Return the (x, y) coordinate for the center point of the cell that contains the specified text.  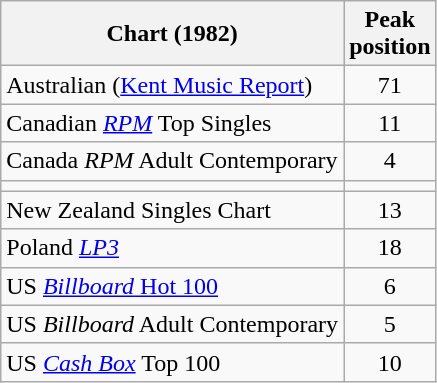
US Billboard Hot 100 (172, 286)
4 (390, 161)
US Cash Box Top 100 (172, 362)
Poland LP3 (172, 248)
New Zealand Singles Chart (172, 210)
11 (390, 123)
Canada RPM Adult Contemporary (172, 161)
6 (390, 286)
US Billboard Adult Contemporary (172, 324)
71 (390, 85)
18 (390, 248)
Chart (1982) (172, 34)
Australian (Kent Music Report) (172, 85)
Peakposition (390, 34)
10 (390, 362)
5 (390, 324)
Canadian RPM Top Singles (172, 123)
13 (390, 210)
